Output the (X, Y) coordinate of the center of the cell containing the given text.  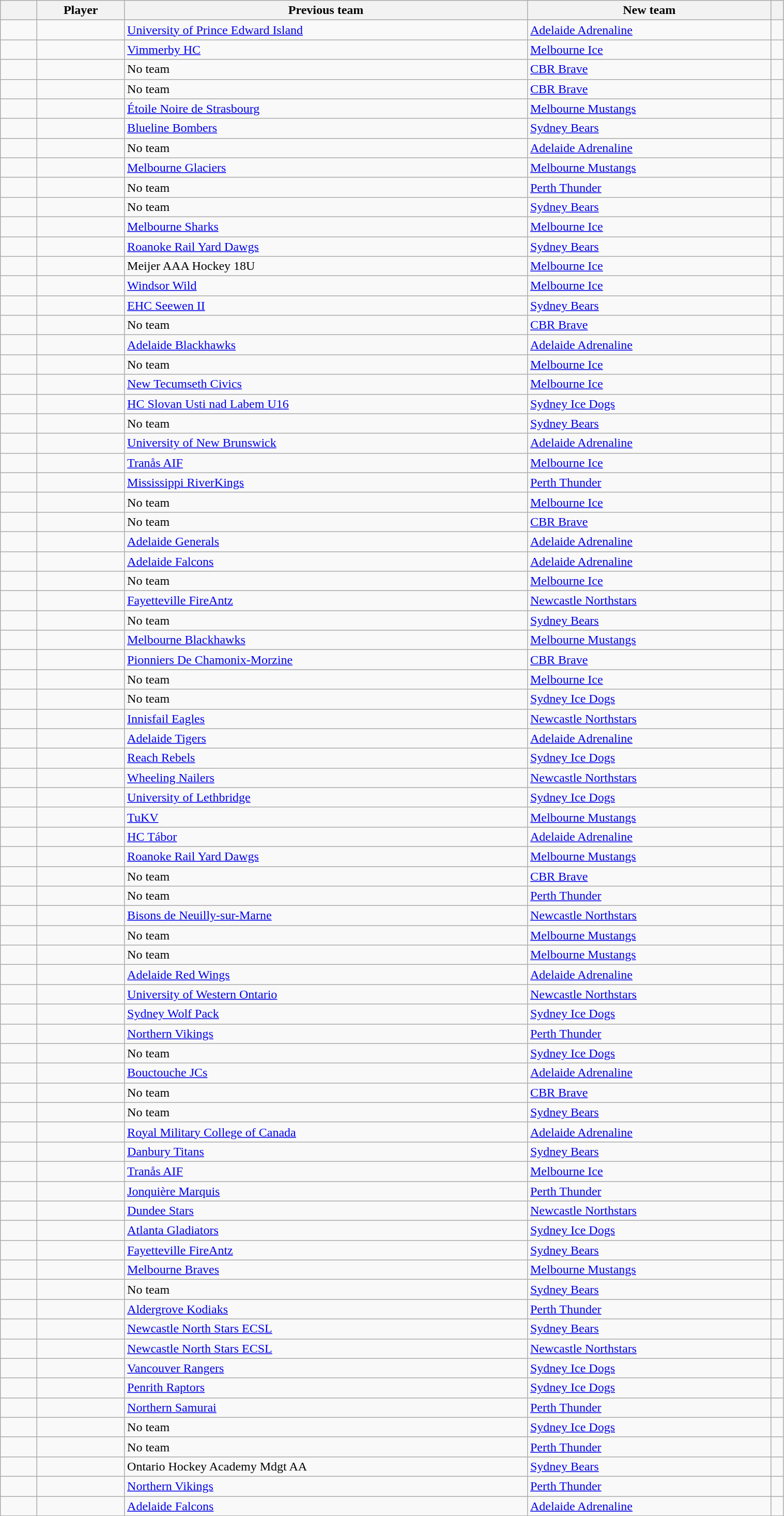
TuKV (326, 817)
Melbourne Braves (326, 1270)
New team (649, 10)
Windsor Wild (326, 286)
Melbourne Glaciers (326, 168)
University of Prince Edward Island (326, 30)
Sydney Wolf Pack (326, 1014)
Adelaide Blackhawks (326, 345)
Melbourne Blackhawks (326, 640)
Adelaide Tigers (326, 738)
Aldergrove Kodiaks (326, 1309)
University of New Brunswick (326, 443)
New Tecumseth Civics (326, 384)
Blueline Bombers (326, 128)
University of Western Ontario (326, 994)
Reach Rebels (326, 758)
Étoile Noire de Strasbourg (326, 109)
Ontario Hockey Academy Mdgt AA (326, 1466)
Northern Samurai (326, 1407)
HC Slovan Usti nad Labem U16 (326, 404)
Danbury Titans (326, 1151)
HC Tábor (326, 837)
Pionniers De Chamonix-Morzine (326, 660)
Penrith Raptors (326, 1388)
Melbourne Sharks (326, 226)
Adelaide Red Wings (326, 975)
Atlanta Gladiators (326, 1231)
Vimmerby HC (326, 50)
Jonquière Marquis (326, 1191)
University of Lethbridge (326, 797)
Previous team (326, 10)
Bisons de Neuilly-sur-Marne (326, 916)
Vancouver Rangers (326, 1368)
EHC Seewen II (326, 306)
Mississippi RiverKings (326, 482)
Player (81, 10)
Adelaide Generals (326, 541)
Dundee Stars (326, 1211)
Innisfail Eagles (326, 719)
Bouctouche JCs (326, 1073)
Meijer AAA Hockey 18U (326, 266)
Wheeling Nailers (326, 778)
Royal Military College of Canada (326, 1132)
